Identify which cell holds the provided text, then report its [x, y] central coordinate. 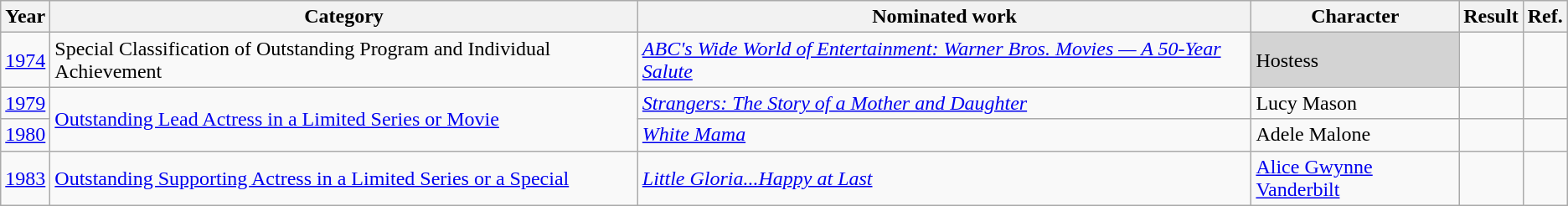
Hostess [1355, 60]
Lucy Mason [1355, 103]
Result [1491, 17]
Outstanding Supporting Actress in a Limited Series or a Special [343, 178]
Category [343, 17]
Little Gloria...Happy at Last [945, 178]
ABC's Wide World of Entertainment: Warner Bros. Movies — A 50-Year Salute [945, 60]
Ref. [1545, 17]
Year [25, 17]
Outstanding Lead Actress in a Limited Series or Movie [343, 119]
Nominated work [945, 17]
1979 [25, 103]
Alice Gwynne Vanderbilt [1355, 178]
1974 [25, 60]
Special Classification of Outstanding Program and Individual Achievement [343, 60]
White Mama [945, 135]
Adele Malone [1355, 135]
1980 [25, 135]
Strangers: The Story of a Mother and Daughter [945, 103]
1983 [25, 178]
Character [1355, 17]
